Provide the (x, y) coordinate of the cell's center where the given text is located.  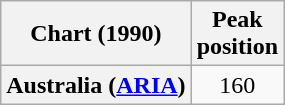
Australia (ARIA) (96, 85)
Peakposition (237, 34)
160 (237, 85)
Chart (1990) (96, 34)
